Capture the cell that displays the provided text and extract its [x, y] central coordinate. 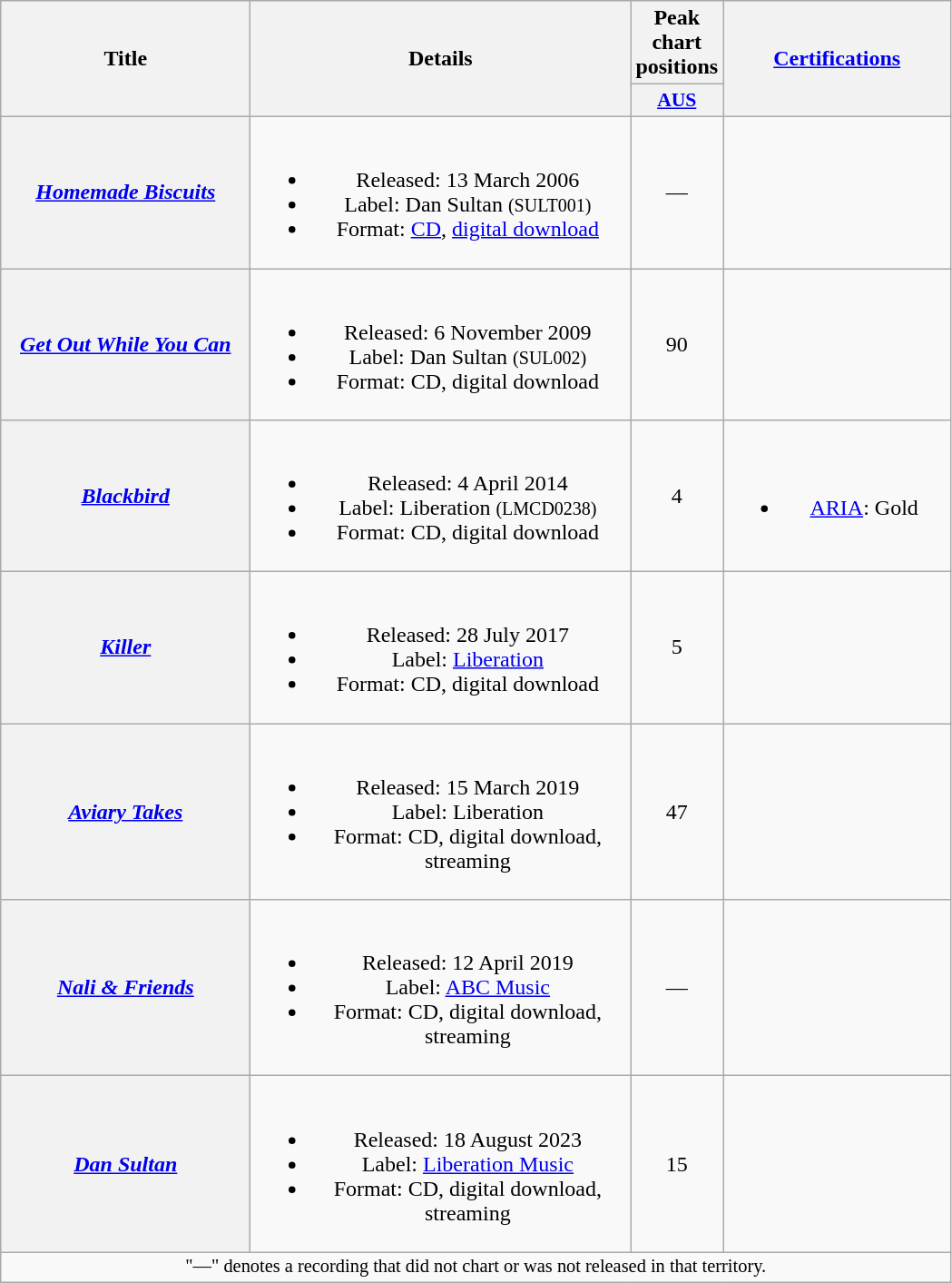
4 [677, 496]
"—" denotes a recording that did not chart or was not released in that territory. [476, 1268]
Homemade Biscuits [125, 192]
Title [125, 59]
Details [441, 59]
ARIA: Gold [837, 496]
Certifications [837, 59]
Get Out While You Can [125, 345]
Aviary Takes [125, 812]
Released: 28 July 2017Label: LiberationFormat: CD, digital download [441, 648]
90 [677, 345]
15 [677, 1164]
Released: 6 November 2009Label: Dan Sultan (SUL002)Format: CD, digital download [441, 345]
Released: 18 August 2023Label: Liberation MusicFormat: CD, digital download, streaming [441, 1164]
Released: 13 March 2006Label: Dan Sultan (SULT001)Format: CD, digital download [441, 192]
Blackbird [125, 496]
Released: 4 April 2014Label: Liberation (LMCD0238)Format: CD, digital download [441, 496]
AUS [677, 101]
47 [677, 812]
5 [677, 648]
Killer [125, 648]
Released: 12 April 2019Label: ABC MusicFormat: CD, digital download, streaming [441, 988]
Released: 15 March 2019Label: LiberationFormat: CD, digital download, streaming [441, 812]
Peak chart positions [677, 43]
Nali & Friends [125, 988]
Dan Sultan [125, 1164]
